Locate the cell with the specified text and output its [X, Y] center coordinate. 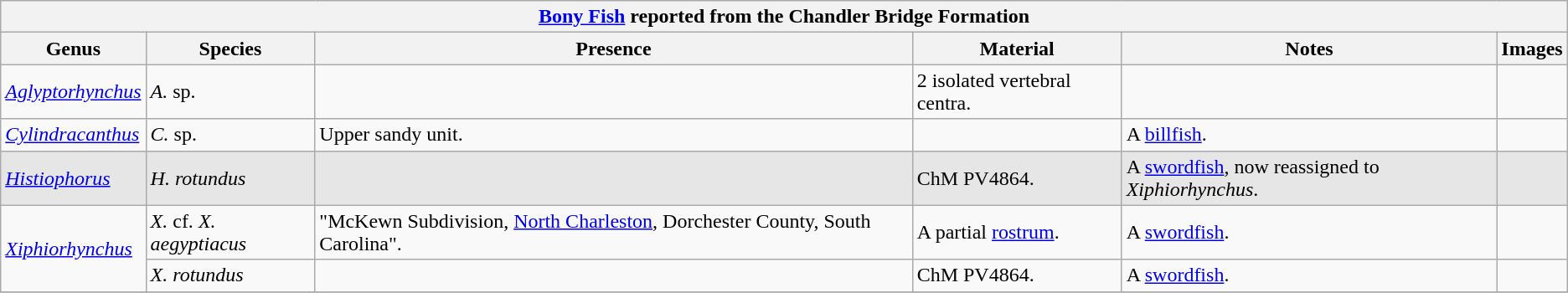
Cylindracanthus [74, 135]
A. sp. [230, 92]
A partial rostrum. [1017, 233]
Histiophorus [74, 177]
Upper sandy unit. [613, 135]
A swordfish, now reassigned to Xiphiorhynchus. [1309, 177]
C. sp. [230, 135]
Genus [74, 49]
H. rotundus [230, 177]
Presence [613, 49]
X. rotundus [230, 275]
"McKewn Subdivision, North Charleston, Dorchester County, South Carolina". [613, 233]
X. cf. X. aegyptiacus [230, 233]
Notes [1309, 49]
Species [230, 49]
Aglyptorhynchus [74, 92]
2 isolated vertebral centra. [1017, 92]
Images [1532, 49]
Bony Fish reported from the Chandler Bridge Formation [784, 17]
A billfish. [1309, 135]
Material [1017, 49]
Xiphiorhynchus [74, 248]
